For the text-containing cell, return its midpoint in [x, y] coordinate format. 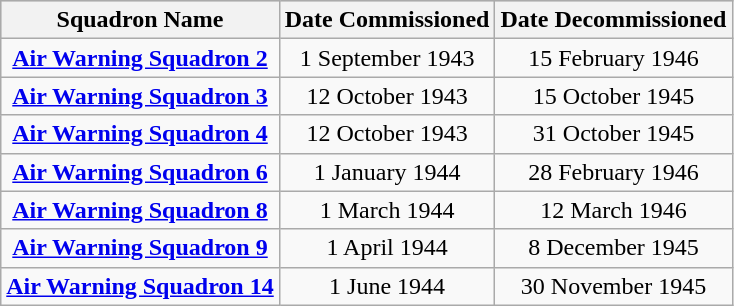
1 January 1944 [387, 172]
Date Commissioned [387, 20]
15 October 1945 [614, 96]
Date Decommissioned [614, 20]
31 October 1945 [614, 134]
1 September 1943 [387, 58]
Air Warning Squadron 14 [140, 286]
1 April 1944 [387, 248]
15 February 1946 [614, 58]
8 December 1945 [614, 248]
Air Warning Squadron 2 [140, 58]
Air Warning Squadron 8 [140, 210]
1 March 1944 [387, 210]
30 November 1945 [614, 286]
Air Warning Squadron 3 [140, 96]
Air Warning Squadron 4 [140, 134]
Air Warning Squadron 9 [140, 248]
Air Warning Squadron 6 [140, 172]
1 June 1944 [387, 286]
12 March 1946 [614, 210]
28 February 1946 [614, 172]
Squadron Name [140, 20]
